Output the (X, Y) coordinate of the center of the cell containing the given text.  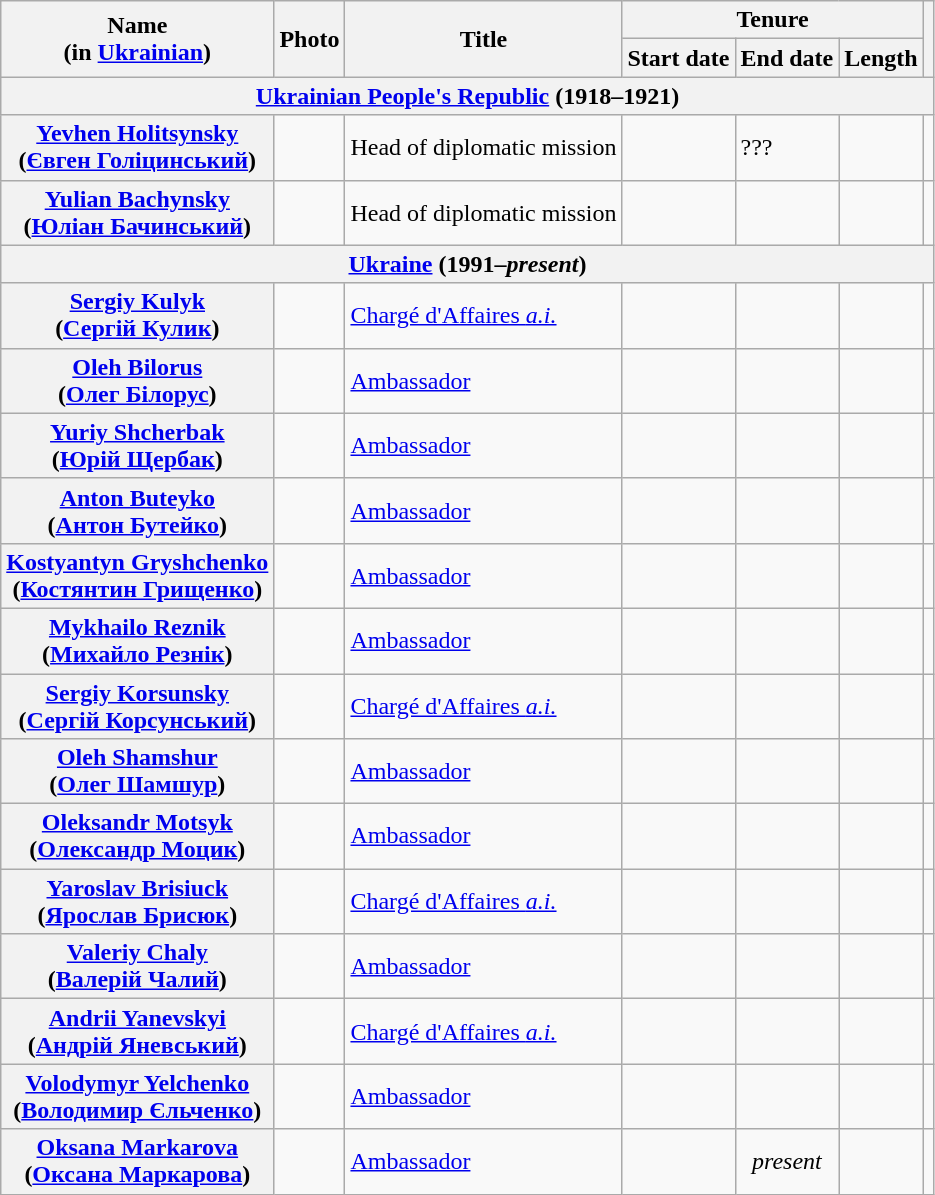
Tenure (772, 20)
Yaroslav Brisiuck(Ярослав Брисюк) (138, 902)
Title (484, 39)
??? (787, 148)
Oksana Markarova(Оксана Маркарова) (138, 1162)
present (787, 1162)
Yulian Bachynsky(Юліан Бачинський) (138, 212)
Photo (310, 39)
Volodymyr Yelchenko(Володимир Єльченко) (138, 1096)
Oleh Bilorus(Олег Білорус) (138, 380)
Sergiy Kulyk(Сергій Кулик) (138, 316)
Anton Buteyko(Антон Бутейко) (138, 510)
Ukraine (1991–present) (468, 264)
Sergiy Korsunsky(Сергій Корсунський) (138, 706)
Ukrainian People's Republic (1918–1921) (468, 96)
Andrii Yanevskyi(Андрій Яневський) (138, 1032)
Yuriy Shcherbak(Юрій Щербак) (138, 446)
Yevhen Holitsynsky(Євген Голіцинський) (138, 148)
Name(in Ukrainian) (138, 39)
Mykhailo Reznik(Михайло Резнік) (138, 640)
End date (787, 58)
Oleh Shamshur(Олег Шамшур) (138, 772)
Oleksandr Motsyk(Олександр Моцик) (138, 836)
Start date (678, 58)
Kostyantyn Gryshchenko(Костянтин Грищенко) (138, 576)
Valeriy Chaly(Валерій Чалий) (138, 966)
Length (881, 58)
